Pinpoint the cell where the given text exists, returning its (x, y) midpoint coordinate. 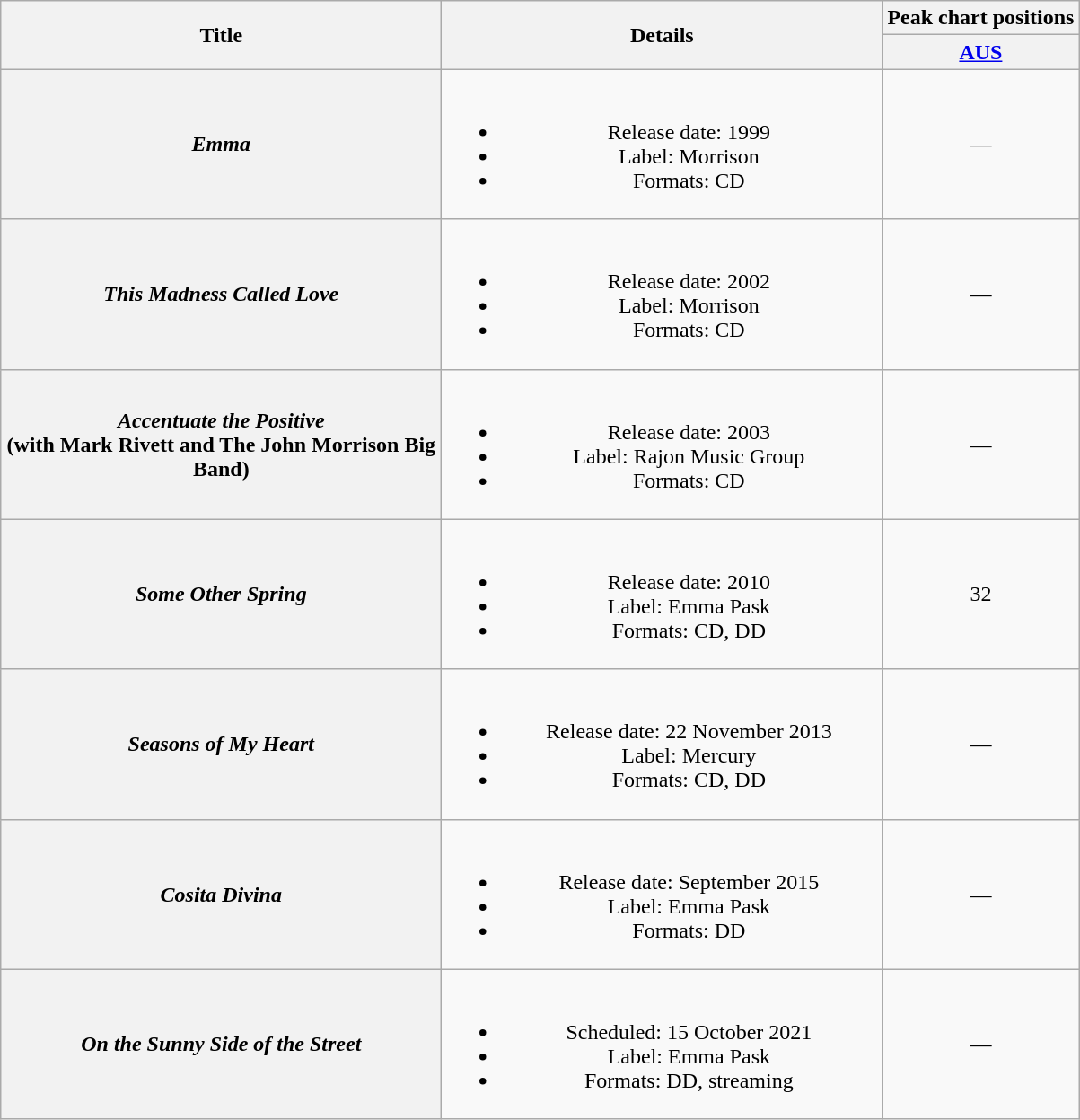
Release date: 2010Label: Emma PaskFormats: CD, DD (663, 595)
AUS (980, 52)
Emma (221, 144)
Title (221, 35)
On the Sunny Side of the Street (221, 1044)
Release date: 2002Label: MorrisonFormats: CD (663, 295)
Release date: 2003Label: Rajon Music GroupFormats: CD (663, 444)
This Madness Called Love (221, 295)
Some Other Spring (221, 595)
Release date: 1999Label: MorrisonFormats: CD (663, 144)
Release date: September 2015Label: Emma PaskFormats: DD (663, 895)
Details (663, 35)
Peak chart positions (980, 18)
Accentuate the Positive (with Mark Rivett and The John Morrison Big Band) (221, 444)
Cosita Divina (221, 895)
32 (980, 595)
Scheduled: 15 October 2021Label: Emma PaskFormats: DD, streaming (663, 1044)
Seasons of My Heart (221, 744)
Release date: 22 November 2013Label: MercuryFormats: CD, DD (663, 744)
